From the cell containing the given text, extract its center point as [x, y] coordinate. 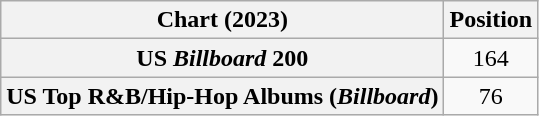
76 [491, 96]
US Billboard 200 [222, 58]
Chart (2023) [222, 20]
Position [491, 20]
164 [491, 58]
US Top R&B/Hip-Hop Albums (Billboard) [222, 96]
